Return [x, y] of the center of cell containing provided text 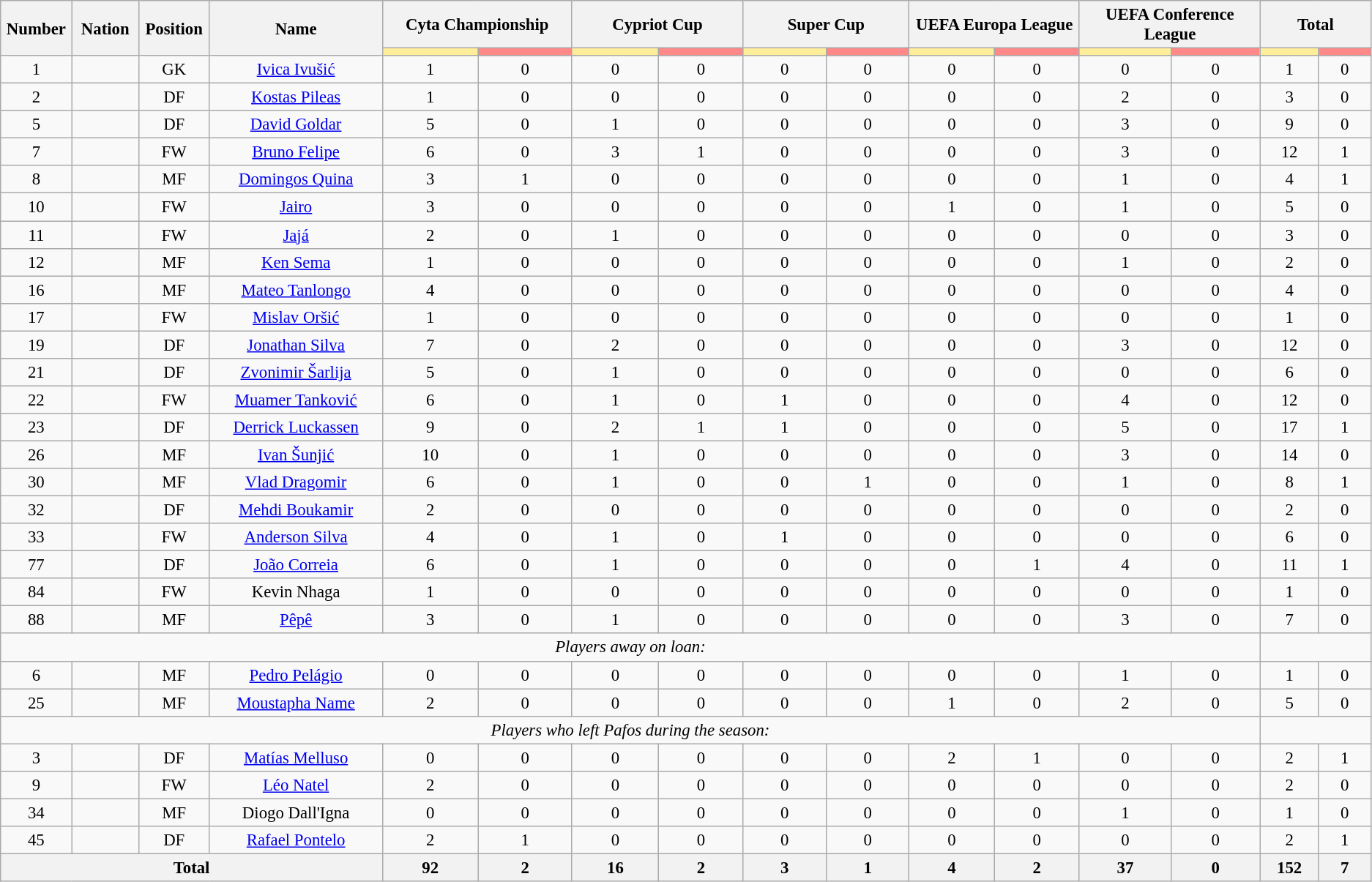
77 [37, 565]
Nation [105, 28]
Super Cup [826, 25]
Kostas Pileas [296, 97]
Cypriot Cup [657, 25]
Zvonimir Šarlija [296, 373]
Players away on loan: [630, 648]
Pedro Pelágio [296, 675]
Anderson Silva [296, 537]
152 [1289, 867]
Position [174, 28]
GK [174, 70]
Domingos Quina [296, 179]
Ken Sema [296, 262]
19 [37, 345]
84 [37, 592]
34 [37, 812]
Pêpê [296, 620]
Mehdi Boukamir [296, 510]
25 [37, 703]
23 [37, 427]
João Correia [296, 565]
Moustapha Name [296, 703]
92 [430, 867]
Number [37, 28]
Bruno Felipe [296, 152]
45 [37, 840]
33 [37, 537]
Jairo [296, 207]
Name [296, 28]
UEFA Europa League [994, 25]
Muamer Tanković [296, 400]
32 [37, 510]
21 [37, 373]
Jajá [296, 235]
88 [37, 620]
Rafael Pontelo [296, 840]
Léo Natel [296, 785]
Jonathan Silva [296, 345]
David Goldar [296, 124]
Players who left Pafos during the season: [630, 730]
26 [37, 455]
Mislav Oršić [296, 317]
Derrick Luckassen [296, 427]
22 [37, 400]
30 [37, 482]
Matías Melluso [296, 758]
Vlad Dragomir [296, 482]
Ivan Šunjić [296, 455]
14 [1289, 455]
UEFA Conference League [1170, 25]
Diogo Dall'Igna [296, 812]
Kevin Nhaga [296, 592]
Cyta Championship [477, 25]
37 [1125, 867]
Ivica Ivušić [296, 70]
Mateo Tanlongo [296, 290]
